Pinpoint the cell where the given text exists, returning its (x, y) midpoint coordinate. 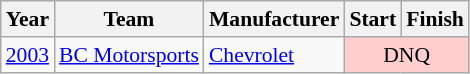
BC Motorsports (129, 55)
Team (129, 19)
Manufacturer (274, 19)
Finish (435, 19)
2003 (28, 55)
Year (28, 19)
Chevrolet (274, 55)
Start (372, 19)
DNQ (406, 55)
